Search for the cell housing the specified text and yield its [x, y] center coordinate. 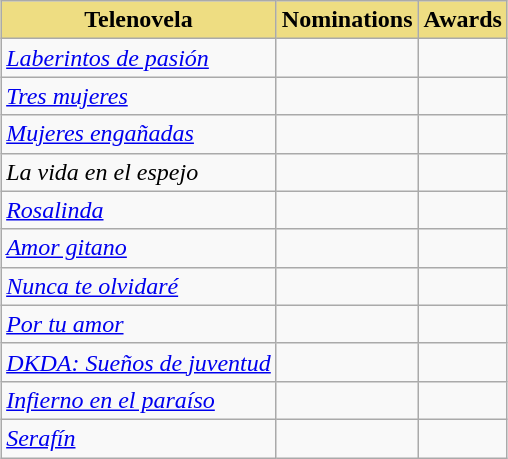
Nunca te olvidaré [139, 286]
Telenovela [139, 20]
DKDA: Sueños de juventud [139, 362]
La vida en el espejo [139, 172]
Awards [462, 20]
Por tu amor [139, 324]
Laberintos de pasión [139, 58]
Amor gitano [139, 248]
Rosalinda [139, 210]
Infierno en el paraíso [139, 400]
Nominations [347, 20]
Mujeres engañadas [139, 134]
Tres mujeres [139, 96]
Serafín [139, 438]
